Scan for the cell matching the given text and deliver its [X, Y] coordinate at center. 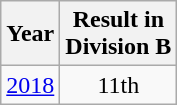
2018 [30, 85]
11th [118, 85]
Year [30, 34]
Result inDivision B [118, 34]
